Determine the (X, Y) coordinate at the center of the cell enclosing the given text.  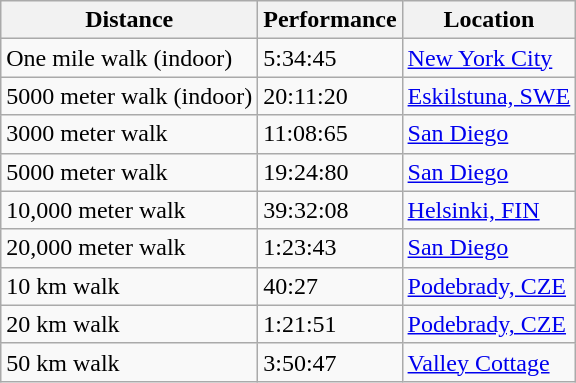
5:34:45 (330, 58)
20,000 meter walk (130, 248)
5000 meter walk (130, 172)
5000 meter walk (indoor) (130, 96)
20:11:20 (330, 96)
Valley Cottage (489, 362)
39:32:08 (330, 210)
20 km walk (130, 324)
One mile walk (indoor) (130, 58)
19:24:80 (330, 172)
Eskilstuna, SWE (489, 96)
Helsinki, FIN (489, 210)
11:08:65 (330, 134)
1:23:43 (330, 248)
40:27 (330, 286)
50 km walk (130, 362)
1:21:51 (330, 324)
New York City (489, 58)
Location (489, 20)
Distance (130, 20)
10,000 meter walk (130, 210)
10 km walk (130, 286)
Performance (330, 20)
3:50:47 (330, 362)
3000 meter walk (130, 134)
